Pinpoint the cell where the given text exists, returning its [x, y] midpoint coordinate. 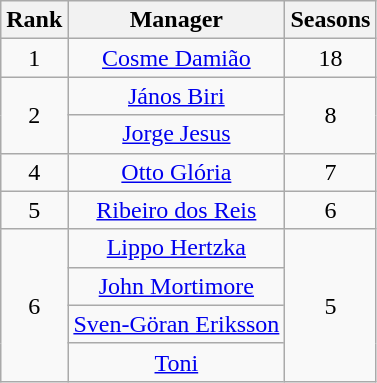
Lippo Hertzka [176, 248]
Manager [176, 20]
18 [330, 58]
4 [34, 172]
7 [330, 172]
Cosme Damião [176, 58]
Jorge Jesus [176, 134]
Otto Glória [176, 172]
Seasons [330, 20]
2 [34, 115]
8 [330, 115]
1 [34, 58]
János Biri [176, 96]
Sven-Göran Eriksson [176, 324]
Toni [176, 362]
John Mortimore [176, 286]
Rank [34, 20]
Ribeiro dos Reis [176, 210]
